For the text-containing cell, return its midpoint in [x, y] coordinate format. 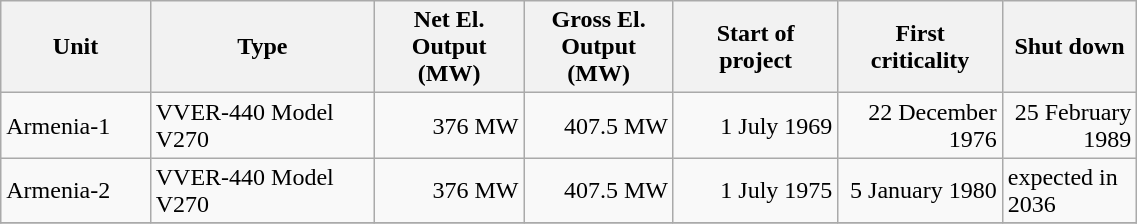
Shut down [1070, 47]
Type [262, 47]
Start of project [755, 47]
25 February 1989 [1070, 126]
Unit [76, 47]
Gross El. Output (MW) [598, 47]
1 July 1969 [755, 126]
22 December 1976 [920, 126]
expected in 2036 [1070, 190]
Net El. Output (MW) [448, 47]
1 July 1975 [755, 190]
5 January 1980 [920, 190]
Armenia-2 [76, 190]
First criticality [920, 47]
Armenia-1 [76, 126]
